Locate the cell with the specified text and output its [x, y] center coordinate. 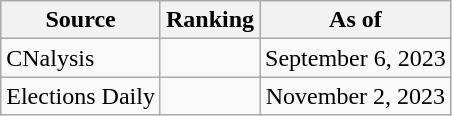
September 6, 2023 [356, 58]
Elections Daily [81, 96]
Ranking [210, 20]
As of [356, 20]
CNalysis [81, 58]
Source [81, 20]
November 2, 2023 [356, 96]
